Return (X, Y) of the center of cell containing provided text 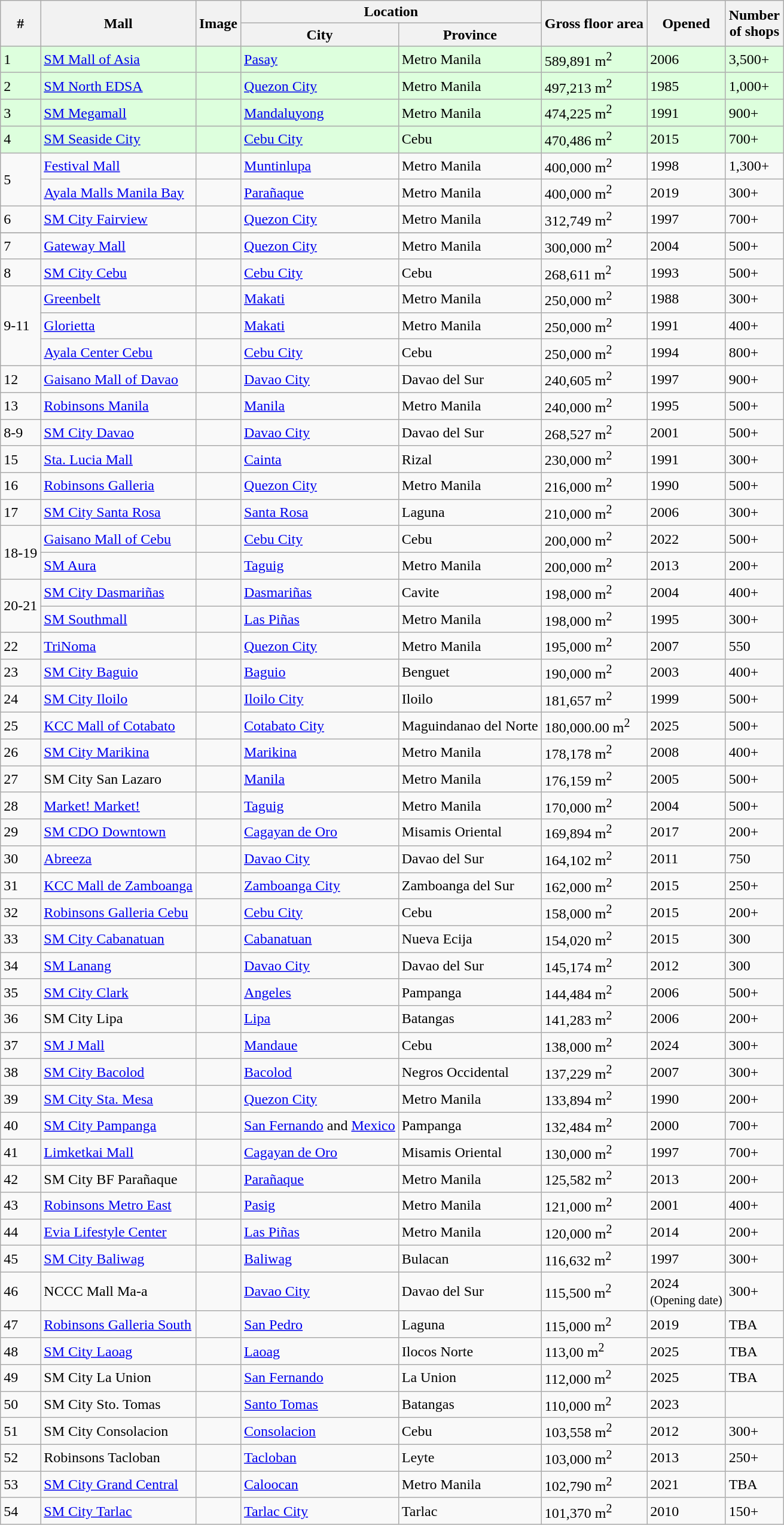
138,000 m2 (594, 1046)
8-9 (20, 433)
Cotabato City (320, 726)
170,000 m2 (594, 805)
50 (20, 1405)
1999 (687, 699)
130,000 m2 (594, 1152)
178,178 m2 (594, 753)
SM Aura (118, 566)
Gateway Mall (118, 246)
42 (20, 1179)
51 (20, 1431)
45 (20, 1259)
144,484 m2 (594, 992)
116,632 m2 (594, 1259)
150+ (754, 1511)
29 (20, 833)
Robinsons Galleria South (118, 1325)
SM Seaside City (118, 140)
SM City Clark (118, 992)
La Union (470, 1378)
Ayala Center Cebu (118, 353)
40 (20, 1126)
San Fernando and Mexico (320, 1126)
SM City Cabanatuan (118, 939)
SM City Tarlac (118, 1511)
137,229 m2 (594, 1072)
2008 (687, 753)
8 (20, 273)
300,000 m2 (594, 246)
230,000 m2 (594, 459)
27 (20, 779)
48 (20, 1351)
Santa Rosa (320, 512)
Consolacion (320, 1431)
2024(Opening date) (687, 1291)
15 (20, 459)
190,000 m2 (594, 672)
Mandaluyong (320, 112)
35 (20, 992)
121,000 m2 (594, 1206)
Rizal (470, 459)
Sta. Lucia Mall (118, 459)
Location (391, 12)
7 (20, 246)
Greenbelt (118, 299)
Pasig (320, 1206)
1985 (687, 86)
110,000 m2 (594, 1405)
43 (20, 1206)
133,894 m2 (594, 1100)
Cavite (470, 592)
Abreeza (118, 859)
101,370 m2 (594, 1511)
1998 (687, 166)
120,000 m2 (594, 1232)
41 (20, 1152)
Zamboanga City (320, 885)
Gross floor area (594, 23)
SM City Lipa (118, 1019)
Lipa (320, 1019)
# (20, 23)
SM CDO Downtown (118, 833)
2021 (687, 1485)
23 (20, 672)
38 (20, 1072)
Caloocan (320, 1485)
Numberof shops (754, 23)
12 (20, 379)
Robinsons Galleria Cebu (118, 913)
SM City BF Parañaque (118, 1179)
169,894 m2 (594, 833)
SM City Consolacion (118, 1431)
SM City Iloilo (118, 699)
SM North EDSA (118, 86)
162,000 m2 (594, 885)
SM City Pampanga (118, 1126)
18-19 (20, 553)
2014 (687, 1232)
KCC Mall of Cotabato (118, 726)
City (320, 35)
31 (20, 885)
Mall (118, 23)
240,000 m2 (594, 406)
Benguet (470, 672)
32 (20, 913)
550 (754, 646)
176,159 m2 (594, 779)
Leyte (470, 1457)
Robinsons Tacloban (118, 1457)
SM City Sto. Tomas (118, 1405)
103,000 m2 (594, 1457)
268,611 m2 (594, 273)
210,000 m2 (594, 512)
1,000+ (754, 86)
San Pedro (320, 1325)
Market! Market! (118, 805)
Iloilo (470, 699)
3,500+ (754, 60)
158,000 m2 (594, 913)
SM Mall of Asia (118, 60)
125,582 m2 (594, 1179)
39 (20, 1100)
SM City Baguio (118, 672)
SM City Fairview (118, 219)
Tarlac (470, 1511)
2023 (687, 1405)
Baliwag (320, 1259)
Mandaue (320, 1046)
Nueva Ecija (470, 939)
Muntinlupa (320, 166)
24 (20, 699)
Opened (687, 23)
Negros Occidental (470, 1072)
474,225 m2 (594, 112)
San Fernando (320, 1378)
Santo Tomas (320, 1405)
1 (20, 60)
SM City Marikina (118, 753)
KCC Mall de Zamboanga (118, 885)
145,174 m2 (594, 966)
470,486 m2 (594, 140)
2017 (687, 833)
216,000 m2 (594, 486)
Ayala Malls Manila Bay (118, 193)
30 (20, 859)
Dasmariñas (320, 592)
Pasay (320, 60)
SM Lanang (118, 966)
17 (20, 512)
5 (20, 179)
Cabanatuan (320, 939)
46 (20, 1291)
Image (218, 23)
240,605 m2 (594, 379)
2010 (687, 1511)
Angeles (320, 992)
800+ (754, 353)
33 (20, 939)
SM City La Union (118, 1378)
Ilocos Norte (470, 1351)
SM City Davao (118, 433)
54 (20, 1511)
26 (20, 753)
2024 (687, 1046)
37 (20, 1046)
750 (754, 859)
102,790 m2 (594, 1485)
Robinsons Manila (118, 406)
Baguio (320, 672)
Iloilo City (320, 699)
SM City Sta. Mesa (118, 1100)
112,000 m2 (594, 1378)
154,020 m2 (594, 939)
TriNoma (118, 646)
103,558 m2 (594, 1431)
2011 (687, 859)
Limketkai Mall (118, 1152)
1988 (687, 299)
Robinsons Galleria (118, 486)
44 (20, 1232)
SM Southmall (118, 620)
52 (20, 1457)
9-11 (20, 326)
141,283 m2 (594, 1019)
1994 (687, 353)
Festival Mall (118, 166)
3 (20, 112)
Tarlac City (320, 1511)
113,00 m2 (594, 1351)
36 (20, 1019)
SM City Baliwag (118, 1259)
Maguindanao del Norte (470, 726)
Gaisano Mall of Davao (118, 379)
Laoag (320, 1351)
268,527 m2 (594, 433)
22 (20, 646)
47 (20, 1325)
2022 (687, 540)
180,000.00 m2 (594, 726)
195,000 m2 (594, 646)
53 (20, 1485)
Robinsons Metro East (118, 1206)
Evia Lifestyle Center (118, 1232)
16 (20, 486)
2003 (687, 672)
Province (470, 35)
NCCC Mall Ma-a (118, 1291)
589,891 m2 (594, 60)
312,749 m2 (594, 219)
6 (20, 219)
SM City Laoag (118, 1351)
497,213 m2 (594, 86)
Glorietta (118, 325)
20-21 (20, 605)
132,484 m2 (594, 1126)
SM J Mall (118, 1046)
181,657 m2 (594, 699)
Cainta (320, 459)
25 (20, 726)
2000 (687, 1126)
Bulacan (470, 1259)
1993 (687, 273)
Marikina (320, 753)
34 (20, 966)
Tacloban (320, 1457)
SM City Cebu (118, 273)
2 (20, 86)
28 (20, 805)
SM City Dasmariñas (118, 592)
49 (20, 1378)
115,500 m2 (594, 1291)
SM City Bacolod (118, 1072)
Bacolod (320, 1072)
SM City Grand Central (118, 1485)
115,000 m2 (594, 1325)
Zamboanga del Sur (470, 885)
2005 (687, 779)
SM City Santa Rosa (118, 512)
SM City San Lazaro (118, 779)
Gaisano Mall of Cebu (118, 540)
164,102 m2 (594, 859)
13 (20, 406)
4 (20, 140)
1,300+ (754, 166)
SM Megamall (118, 112)
